Provide the [X, Y] coordinate of the cell's center where the given text is located.  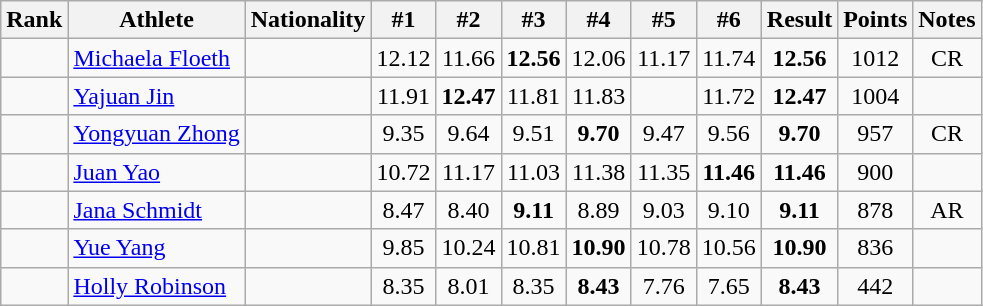
11.74 [728, 58]
9.35 [404, 134]
10.72 [404, 172]
Notes [947, 20]
9.64 [468, 134]
957 [876, 134]
Athlete [156, 20]
1012 [876, 58]
12.06 [598, 58]
#3 [534, 20]
10.24 [468, 248]
AR [947, 210]
10.78 [664, 248]
#4 [598, 20]
10.56 [728, 248]
11.35 [664, 172]
9.85 [404, 248]
9.56 [728, 134]
11.81 [534, 96]
#1 [404, 20]
7.76 [664, 286]
Result [799, 20]
10.81 [534, 248]
1004 [876, 96]
8.40 [468, 210]
11.38 [598, 172]
11.66 [468, 58]
Yongyuan Zhong [156, 134]
7.65 [728, 286]
Juan Yao [156, 172]
Yajuan Jin [156, 96]
11.91 [404, 96]
Points [876, 20]
442 [876, 286]
Rank [34, 20]
11.72 [728, 96]
836 [876, 248]
878 [876, 210]
8.01 [468, 286]
11.03 [534, 172]
Holly Robinson [156, 286]
12.12 [404, 58]
Yue Yang [156, 248]
#5 [664, 20]
Nationality [308, 20]
Michaela Floeth [156, 58]
9.51 [534, 134]
8.89 [598, 210]
9.03 [664, 210]
8.47 [404, 210]
Jana Schmidt [156, 210]
900 [876, 172]
#6 [728, 20]
9.47 [664, 134]
9.10 [728, 210]
#2 [468, 20]
11.83 [598, 96]
